Pinpoint the cell where the given text exists, returning its [x, y] midpoint coordinate. 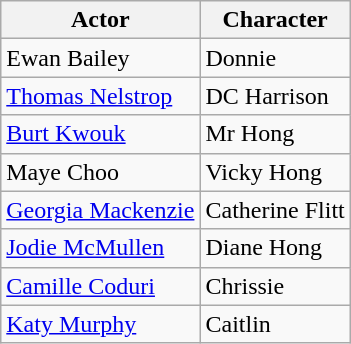
Chrissie [275, 286]
Ewan Bailey [100, 58]
Thomas Nelstrop [100, 96]
Camille Coduri [100, 286]
DC Harrison [275, 96]
Jodie McMullen [100, 248]
Donnie [275, 58]
Georgia Mackenzie [100, 210]
Vicky Hong [275, 172]
Katy Murphy [100, 324]
Character [275, 20]
Burt Kwouk [100, 134]
Mr Hong [275, 134]
Caitlin [275, 324]
Maye Choo [100, 172]
Diane Hong [275, 248]
Catherine Flitt [275, 210]
Actor [100, 20]
